From the cell containing the given text, extract its center point as [X, Y] coordinate. 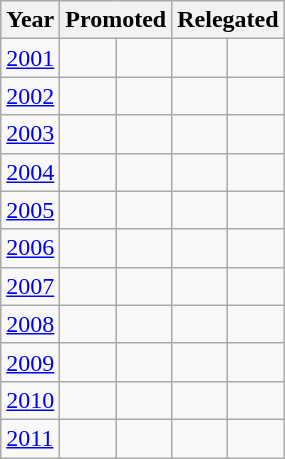
Promoted [116, 20]
2003 [30, 134]
2001 [30, 58]
Year [30, 20]
Relegated [228, 20]
2008 [30, 324]
2009 [30, 362]
2007 [30, 286]
2006 [30, 248]
2002 [30, 96]
2004 [30, 172]
2010 [30, 400]
2005 [30, 210]
2011 [30, 438]
